From the cell containing the given text, extract its center point as (x, y) coordinate. 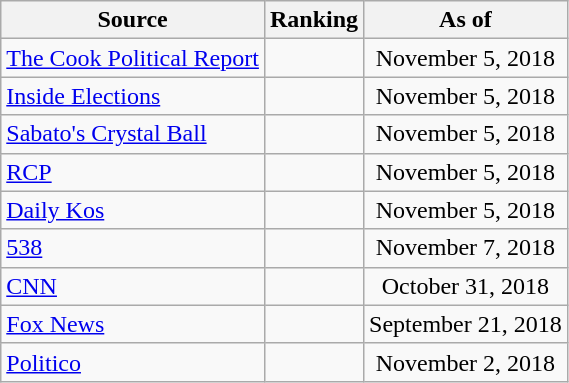
RCP (133, 172)
October 31, 2018 (466, 286)
Sabato's Crystal Ball (133, 134)
Inside Elections (133, 96)
September 21, 2018 (466, 324)
The Cook Political Report (133, 58)
Fox News (133, 324)
November 2, 2018 (466, 362)
CNN (133, 286)
Politico (133, 362)
November 7, 2018 (466, 248)
Ranking (314, 20)
Daily Kos (133, 210)
Source (133, 20)
As of (466, 20)
538 (133, 248)
